For the text-containing cell, return its midpoint in [x, y] coordinate format. 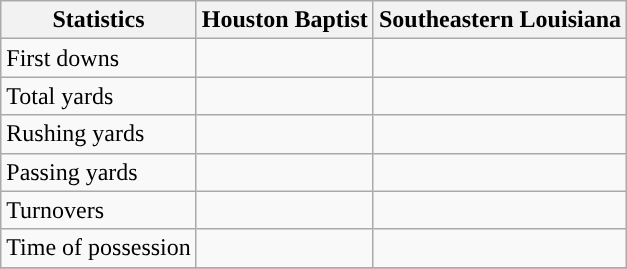
Turnovers [99, 210]
Southeastern Louisiana [500, 20]
Total yards [99, 96]
Statistics [99, 20]
Houston Baptist [284, 20]
Rushing yards [99, 134]
First downs [99, 58]
Passing yards [99, 172]
Time of possession [99, 248]
